Capture the cell that displays the provided text and extract its [X, Y] central coordinate. 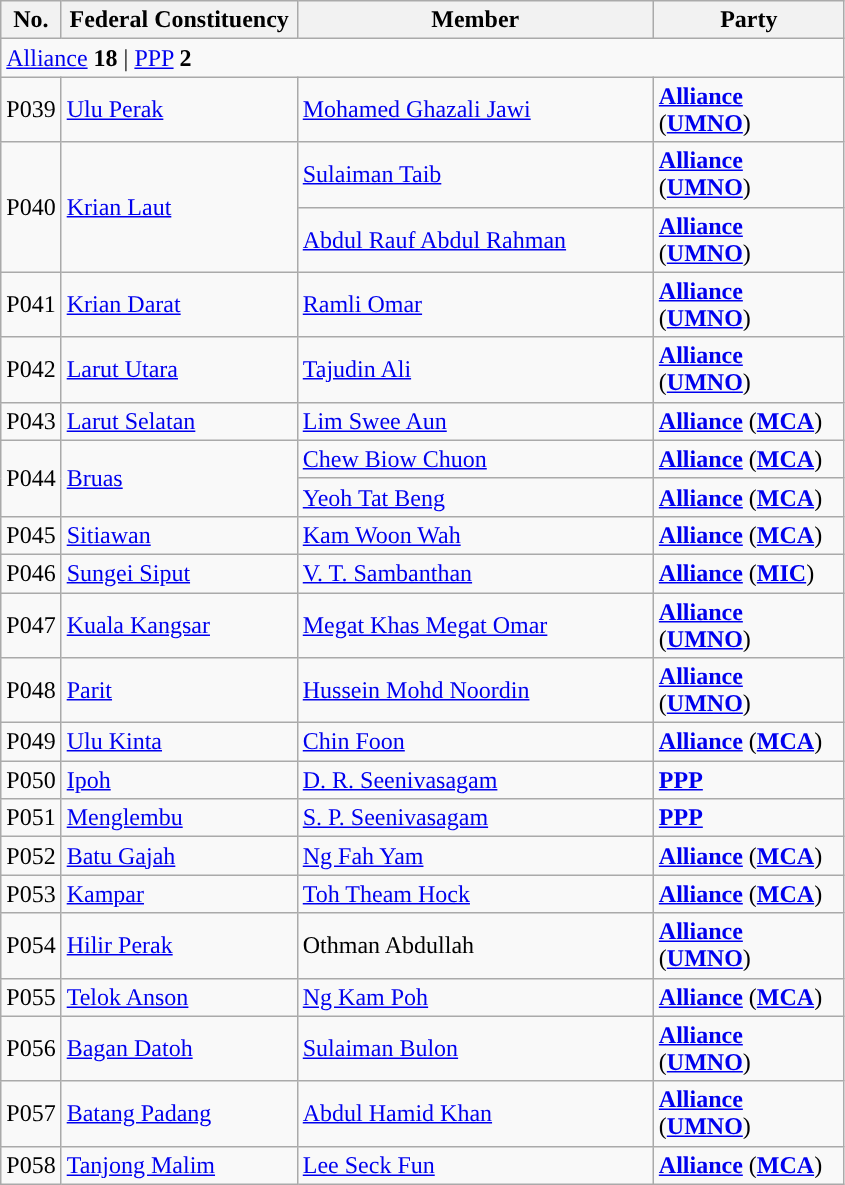
Krian Laut [179, 207]
Kuala Kangsar [179, 624]
Telok Anson [179, 997]
Chew Biow Chuon [475, 459]
P057 [31, 1114]
Sulaiman Bulon [475, 1048]
P053 [31, 894]
Lim Swee Aun [475, 421]
P039 [31, 110]
Ulu Perak [179, 110]
Tajudin Ali [475, 370]
P047 [31, 624]
Lee Seck Fun [475, 1165]
P041 [31, 304]
Batang Padang [179, 1114]
Ng Fah Yam [475, 856]
Mohamed Ghazali Jawi [475, 110]
P048 [31, 690]
Larut Selatan [179, 421]
P049 [31, 742]
Ramli Omar [475, 304]
Abdul Rauf Abdul Rahman [475, 240]
P054 [31, 946]
Bagan Datoh [179, 1048]
Chin Foon [475, 742]
P042 [31, 370]
Sitiawan [179, 535]
Ng Kam Poh [475, 997]
P043 [31, 421]
Batu Gajah [179, 856]
P040 [31, 207]
Othman Abdullah [475, 946]
Hussein Mohd Noordin [475, 690]
Alliance 18 | PPP 2 [423, 58]
Tanjong Malim [179, 1165]
Alliance (MIC) [748, 573]
Kampar [179, 894]
S. P. Seenivasagam [475, 818]
Sungei Siput [179, 573]
Federal Constituency [179, 20]
P044 [31, 478]
Abdul Hamid Khan [475, 1114]
Yeoh Tat Beng [475, 497]
P051 [31, 818]
Hilir Perak [179, 946]
P046 [31, 573]
P045 [31, 535]
P055 [31, 997]
P050 [31, 780]
Party [748, 20]
Megat Khas Megat Omar [475, 624]
Member [475, 20]
Kam Woon Wah [475, 535]
P056 [31, 1048]
Krian Darat [179, 304]
Ulu Kinta [179, 742]
Ipoh [179, 780]
No. [31, 20]
Bruas [179, 478]
Toh Theam Hock [475, 894]
V. T. Sambanthan [475, 573]
Menglembu [179, 818]
Parit [179, 690]
P058 [31, 1165]
D. R. Seenivasagam [475, 780]
Larut Utara [179, 370]
Sulaiman Taib [475, 174]
P052 [31, 856]
